Return (x, y) of the center of cell containing provided text 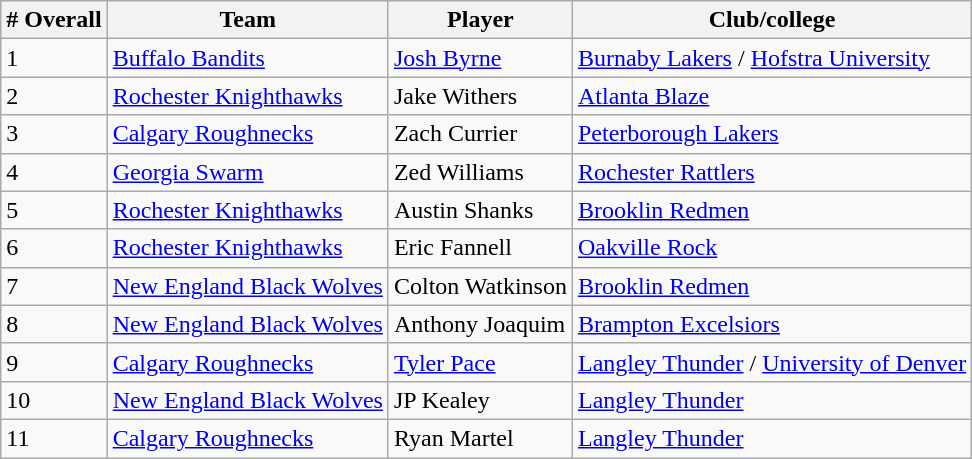
Peterborough Lakers (772, 134)
Anthony Joaquim (480, 324)
Josh Byrne (480, 58)
8 (54, 324)
Atlanta Blaze (772, 96)
9 (54, 362)
# Overall (54, 20)
3 (54, 134)
Zach Currier (480, 134)
1 (54, 58)
Buffalo Bandits (248, 58)
Player (480, 20)
10 (54, 400)
Colton Watkinson (480, 286)
Georgia Swarm (248, 172)
Ryan Martel (480, 438)
Austin Shanks (480, 210)
Eric Fannell (480, 248)
6 (54, 248)
11 (54, 438)
Zed Williams (480, 172)
Tyler Pace (480, 362)
Burnaby Lakers / Hofstra University (772, 58)
Jake Withers (480, 96)
4 (54, 172)
2 (54, 96)
Club/college (772, 20)
5 (54, 210)
7 (54, 286)
Rochester Rattlers (772, 172)
Langley Thunder / University of Denver (772, 362)
Brampton Excelsiors (772, 324)
JP Kealey (480, 400)
Oakville Rock (772, 248)
Team (248, 20)
